Return the (X, Y) coordinate for the center point of the cell that contains the specified text.  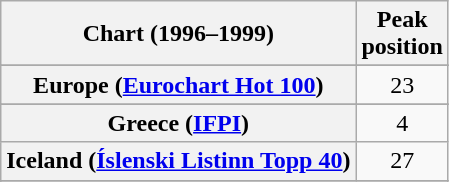
Chart (1996–1999) (178, 34)
27 (402, 161)
Greece (IFPI) (178, 123)
Peakposition (402, 34)
23 (402, 85)
4 (402, 123)
Europe (Eurochart Hot 100) (178, 85)
Iceland (Íslenski Listinn Topp 40) (178, 161)
